From the cell containing the given text, extract its center point as [x, y] coordinate. 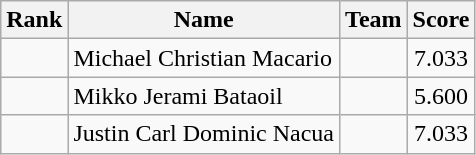
Justin Carl Dominic Nacua [204, 134]
Rank [34, 20]
Score [441, 20]
Team [374, 20]
5.600 [441, 96]
Name [204, 20]
Mikko Jerami Bataoil [204, 96]
Michael Christian Macario [204, 58]
